From the cell containing the given text, extract its center point as (X, Y) coordinate. 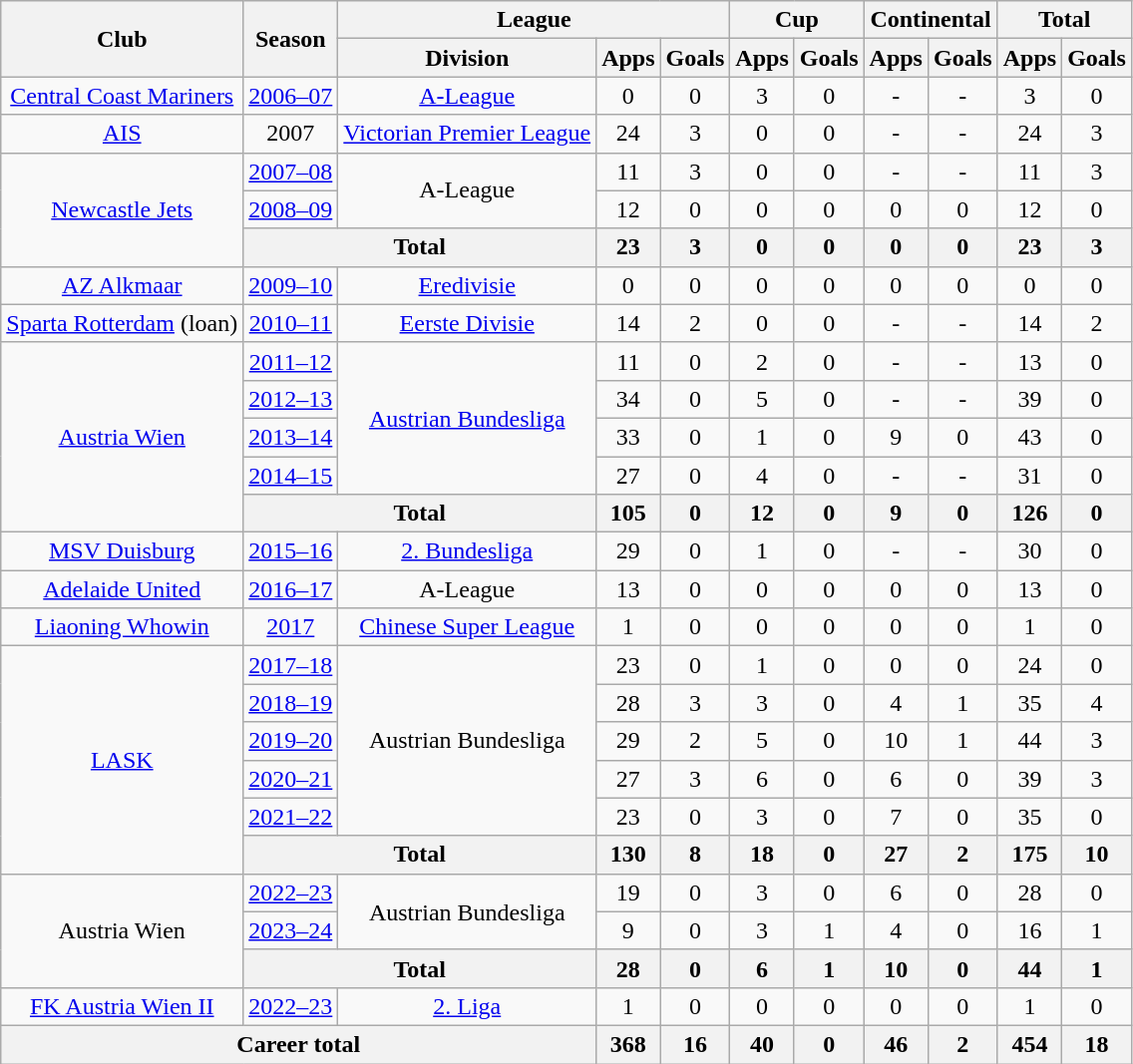
Eerste Divisie (467, 323)
8 (695, 855)
2. Bundesliga (467, 551)
Division (467, 58)
46 (896, 1044)
7 (896, 817)
2007–08 (291, 172)
2016–17 (291, 589)
LASK (122, 760)
AIS (122, 134)
2018–19 (291, 703)
454 (1029, 1044)
43 (1029, 437)
2021–22 (291, 817)
Season (291, 39)
31 (1029, 476)
2006–07 (291, 96)
2008–09 (291, 209)
2019–20 (291, 741)
34 (628, 399)
2009–10 (291, 285)
2017–18 (291, 665)
2013–14 (291, 437)
Cup (797, 20)
Continental (931, 20)
2020–21 (291, 779)
Victorian Premier League (467, 134)
368 (628, 1044)
2023–24 (291, 930)
Liaoning Whowin (122, 627)
Career total (299, 1044)
Club (122, 39)
Eredivisie (467, 285)
Adelaide United (122, 589)
AZ Alkmaar (122, 285)
2015–16 (291, 551)
FK Austria Wien II (122, 1006)
Chinese Super League (467, 627)
2014–15 (291, 476)
Sparta Rotterdam (loan) (122, 323)
19 (628, 892)
League (535, 20)
33 (628, 437)
2017 (291, 627)
126 (1029, 514)
2. Liga (467, 1006)
Newcastle Jets (122, 209)
Central Coast Mariners (122, 96)
2012–13 (291, 399)
2010–11 (291, 323)
40 (762, 1044)
30 (1029, 551)
2011–12 (291, 361)
2007 (291, 134)
130 (628, 855)
175 (1029, 855)
MSV Duisburg (122, 551)
105 (628, 514)
